Capture the cell that displays the provided text and extract its [x, y] central coordinate. 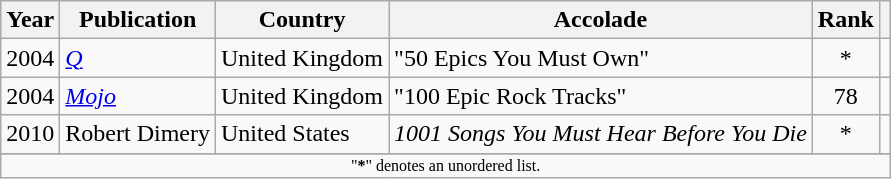
2010 [30, 134]
Rank [846, 20]
Accolade [601, 20]
"100 Epic Rock Tracks" [601, 96]
United States [302, 134]
1001 Songs You Must Hear Before You Die [601, 134]
Robert Dimery [138, 134]
Country [302, 20]
Mojo [138, 96]
Year [30, 20]
78 [846, 96]
Q [138, 58]
"*" denotes an unordered list. [446, 165]
"50 Epics You Must Own" [601, 58]
Publication [138, 20]
